Determine the (X, Y) coordinate at the center of the cell enclosing the given text.  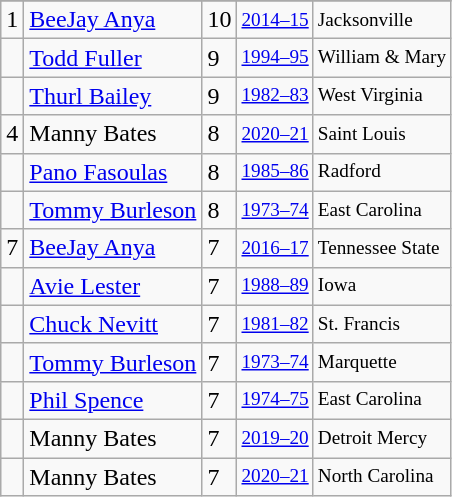
1974–75 (275, 400)
1 (12, 20)
2014–15 (275, 20)
Jacksonville (382, 20)
Chuck Nevitt (113, 324)
1981–82 (275, 324)
Marquette (382, 362)
Detroit Mercy (382, 438)
4 (12, 134)
1994–95 (275, 58)
10 (220, 20)
St. Francis (382, 324)
Todd Fuller (113, 58)
Pano Fasoulas (113, 172)
Avie Lester (113, 286)
1982–83 (275, 96)
Saint Louis (382, 134)
Radford (382, 172)
North Carolina (382, 477)
Thurl Bailey (113, 96)
1985–86 (275, 172)
Phil Spence (113, 400)
West Virginia (382, 96)
1988–89 (275, 286)
William & Mary (382, 58)
2019–20 (275, 438)
2016–17 (275, 248)
Tennessee State (382, 248)
Iowa (382, 286)
